Find where the given text appears and provide that cell's center as [X, Y] coordinate. 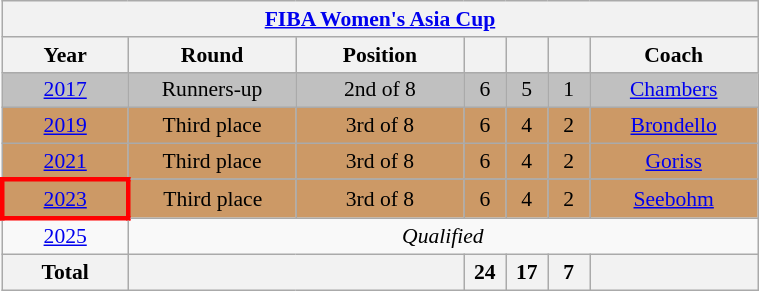
5 [527, 90]
Coach [674, 55]
Seebohm [674, 198]
24 [485, 273]
Runners-up [212, 90]
Position [380, 55]
2023 [65, 198]
Year [65, 55]
Round [212, 55]
Qualified [443, 236]
2021 [65, 162]
Goriss [674, 162]
Chambers [674, 90]
2025 [65, 236]
FIBA Women's Asia Cup [380, 19]
1 [569, 90]
Total [65, 273]
2019 [65, 126]
2017 [65, 90]
2nd of 8 [380, 90]
7 [569, 273]
17 [527, 273]
Brondello [674, 126]
